Determine the [X, Y] coordinate at the center of the cell enclosing the given text.  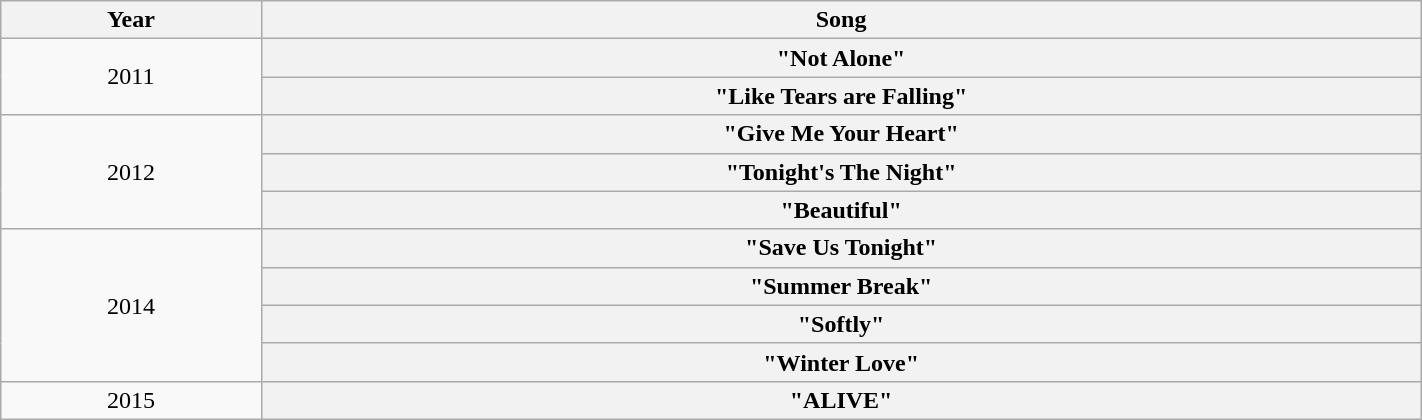
"Summer Break" [841, 286]
2011 [131, 77]
Year [131, 20]
2015 [131, 400]
"Beautiful" [841, 210]
"Winter Love" [841, 362]
"Save Us Tonight" [841, 248]
2012 [131, 172]
"ALIVE" [841, 400]
"Not Alone" [841, 58]
"Tonight's The Night" [841, 172]
"Give Me Your Heart" [841, 134]
"Softly" [841, 324]
"Like Tears are Falling" [841, 96]
Song [841, 20]
2014 [131, 305]
